Determine the [x, y] coordinate at the center of the cell enclosing the given text.  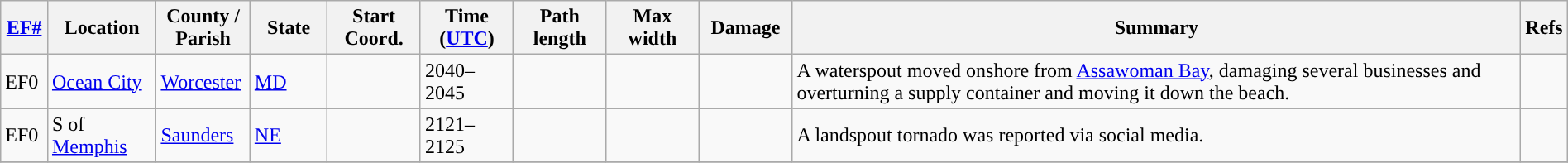
A landspout tornado was reported via social media. [1156, 136]
State [289, 28]
Refs [1545, 28]
2121–2125 [466, 136]
Ocean City [101, 81]
Summary [1156, 28]
S of Memphis [101, 136]
Location [101, 28]
MD [289, 81]
Time (UTC) [466, 28]
NE [289, 136]
County / Parish [203, 28]
Path length [560, 28]
2040–2045 [466, 81]
Max width [653, 28]
Damage [746, 28]
Start Coord. [374, 28]
Worcester [203, 81]
Saunders [203, 136]
A waterspout moved onshore from Assawoman Bay, damaging several businesses and overturning a supply container and moving it down the beach. [1156, 81]
EF# [25, 28]
